Pinpoint the cell where the given text exists, returning its [X, Y] midpoint coordinate. 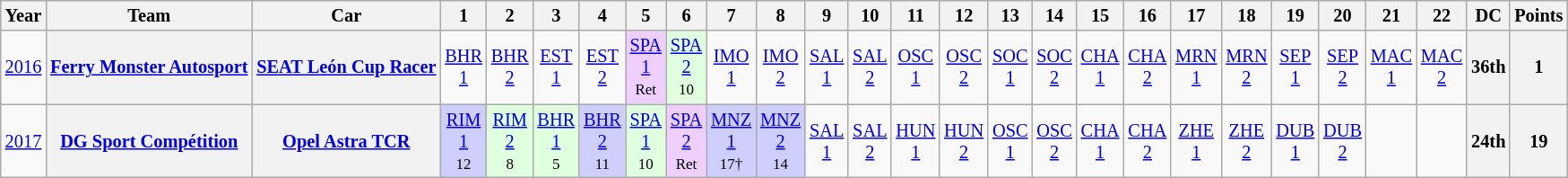
BHR15 [556, 141]
10 [870, 15]
MAC1 [1391, 67]
17 [1196, 15]
EST2 [602, 67]
DC [1488, 15]
36th [1488, 67]
BHR1 [463, 67]
24th [1488, 141]
BHR2 [510, 67]
2 [510, 15]
SEP1 [1295, 67]
20 [1343, 15]
15 [1101, 15]
SPA2Ret [687, 141]
Car [346, 15]
4 [602, 15]
8 [780, 15]
IMO2 [780, 67]
MNZ214 [780, 141]
MNZ117† [732, 141]
2016 [23, 67]
IMO1 [732, 67]
7 [732, 15]
BHR211 [602, 141]
ZHE1 [1196, 141]
14 [1054, 15]
Ferry Monster Autosport [149, 67]
12 [964, 15]
18 [1246, 15]
RIM28 [510, 141]
HUN2 [964, 141]
5 [645, 15]
MRN1 [1196, 67]
22 [1442, 15]
MRN2 [1246, 67]
SOC1 [1009, 67]
SPA110 [645, 141]
3 [556, 15]
Points [1538, 15]
MAC2 [1442, 67]
13 [1009, 15]
11 [915, 15]
DG Sport Compétition [149, 141]
ZHE2 [1246, 141]
9 [827, 15]
2017 [23, 141]
SPA210 [687, 67]
16 [1148, 15]
HUN1 [915, 141]
Opel Astra TCR [346, 141]
SPA1Ret [645, 67]
SEAT León Cup Racer [346, 67]
21 [1391, 15]
DUB1 [1295, 141]
SOC2 [1054, 67]
Team [149, 15]
6 [687, 15]
Year [23, 15]
RIM112 [463, 141]
SEP2 [1343, 67]
EST1 [556, 67]
DUB2 [1343, 141]
